Return the [x, y] coordinate for the center point of the cell that contains the specified text.  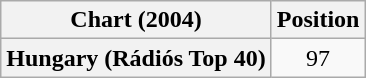
Position [318, 20]
Hungary (Rádiós Top 40) [136, 58]
Chart (2004) [136, 20]
97 [318, 58]
